Return the [x, y] coordinate for the center point of the cell that contains the specified text.  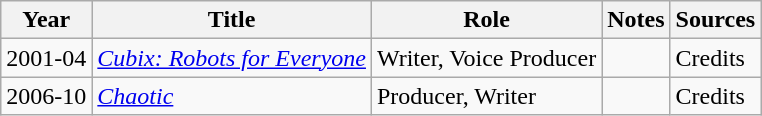
Year [46, 20]
Role [486, 20]
Title [232, 20]
2006-10 [46, 96]
Sources [716, 20]
Producer, Writer [486, 96]
Notes [636, 20]
2001-04 [46, 58]
Chaotic [232, 96]
Cubix: Robots for Everyone [232, 58]
Writer, Voice Producer [486, 58]
